Identify which cell holds the provided text, then report its (X, Y) central coordinate. 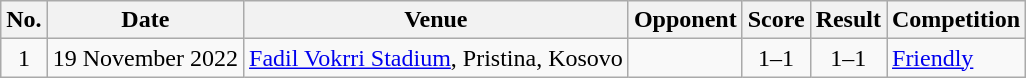
1 (24, 58)
Result (848, 20)
Fadil Vokrri Stadium, Pristina, Kosovo (436, 58)
Date (145, 20)
Opponent (685, 20)
Competition (956, 20)
Venue (436, 20)
Friendly (956, 58)
Score (776, 20)
19 November 2022 (145, 58)
No. (24, 20)
